For the text-containing cell, return its midpoint in [X, Y] coordinate format. 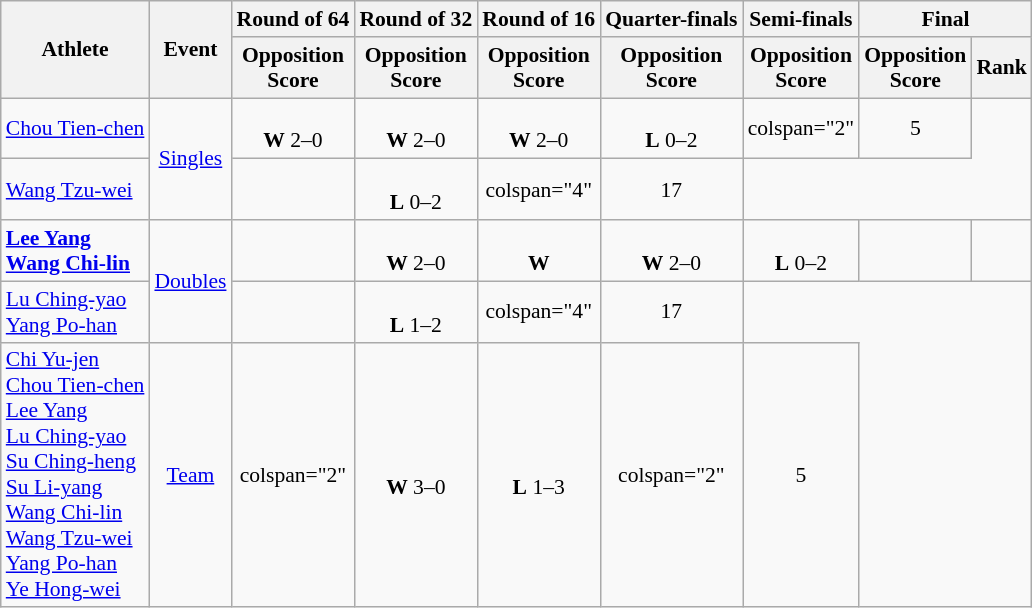
Round of 16 [538, 19]
Team [190, 474]
Chou Tien-chen [76, 128]
L 1–2 [416, 312]
Round of 32 [416, 19]
Wang Tzu-wei [76, 190]
Quarter-finals [671, 19]
W 3–0 [416, 474]
Final [946, 19]
Round of 64 [292, 19]
L 1–3 [538, 474]
Doubles [190, 281]
Athlete [76, 50]
Lu Ching-yaoYang Po-han [76, 312]
Chi Yu-jenChou Tien-chenLee YangLu Ching-yaoSu Ching-hengSu Li-yangWang Chi-linWang Tzu-weiYang Po-hanYe Hong-wei [76, 474]
Rank [1002, 68]
W [538, 250]
Semi-finals [802, 19]
Event [190, 50]
Lee YangWang Chi-lin [76, 250]
Singles [190, 159]
